Return the (x, y) coordinate for the center point of the cell that contains the specified text.  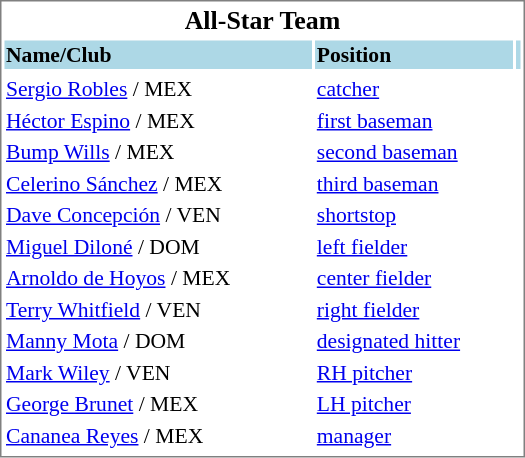
Cananea Reyes / MEX (158, 436)
center fielder (414, 278)
manager (414, 436)
Manny Mota / DOM (158, 341)
right fielder (414, 310)
Bump Wills / MEX (158, 152)
third baseman (414, 184)
LH pitcher (414, 404)
designated hitter (414, 341)
shortstop (414, 215)
left fielder (414, 246)
second baseman (414, 152)
Arnoldo de Hoyos / MEX (158, 278)
Miguel Diloné / DOM (158, 246)
Mark Wiley / VEN (158, 372)
Terry Whitfield / VEN (158, 310)
RH pitcher (414, 372)
George Brunet / MEX (158, 404)
Position (414, 54)
Sergio Robles / MEX (158, 89)
first baseman (414, 120)
catcher (414, 89)
All-Star Team (262, 20)
Dave Concepción / VEN (158, 215)
Celerino Sánchez / MEX (158, 184)
Name/Club (158, 54)
Héctor Espino / MEX (158, 120)
